Identify which cell holds the provided text, then report its (x, y) central coordinate. 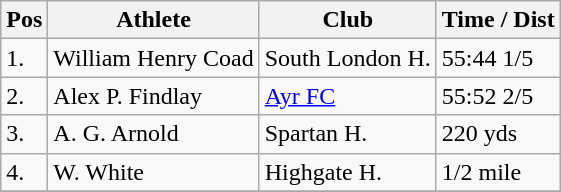
220 yds (498, 134)
1. (24, 58)
A. G. Arnold (154, 134)
2. (24, 96)
Pos (24, 20)
South London H. (348, 58)
Highgate H. (348, 172)
Club (348, 20)
Spartan H. (348, 134)
3. (24, 134)
55:52 2/5 (498, 96)
Athlete (154, 20)
William Henry Coad (154, 58)
W. White (154, 172)
Ayr FC (348, 96)
Alex P. Findlay (154, 96)
1/2 mile (498, 172)
Time / Dist (498, 20)
4. (24, 172)
55:44 1/5 (498, 58)
